Pinpoint the cell where the given text exists, returning its [X, Y] midpoint coordinate. 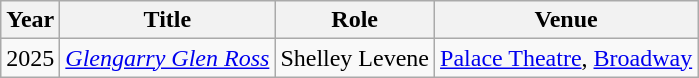
Glengarry Glen Ross [168, 58]
Shelley Levene [355, 58]
2025 [30, 58]
Palace Theatre, Broadway [566, 58]
Role [355, 20]
Title [168, 20]
Year [30, 20]
Venue [566, 20]
